Detect which cell encompasses the target text, then output its [X, Y] center coordinate. 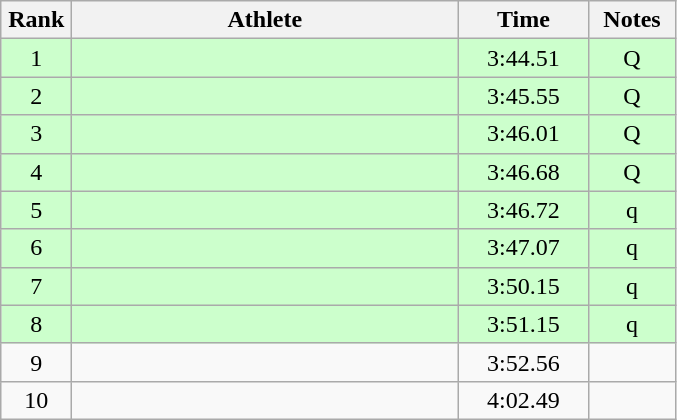
4:02.49 [524, 400]
3:45.55 [524, 96]
6 [36, 248]
3:51.15 [524, 324]
3:52.56 [524, 362]
4 [36, 172]
1 [36, 58]
7 [36, 286]
3:44.51 [524, 58]
5 [36, 210]
3:46.01 [524, 134]
Athlete [265, 20]
8 [36, 324]
Notes [632, 20]
2 [36, 96]
3:46.72 [524, 210]
Rank [36, 20]
Time [524, 20]
3:47.07 [524, 248]
3:50.15 [524, 286]
3 [36, 134]
10 [36, 400]
9 [36, 362]
3:46.68 [524, 172]
